Pinpoint the cell where the given text exists, returning its [X, Y] midpoint coordinate. 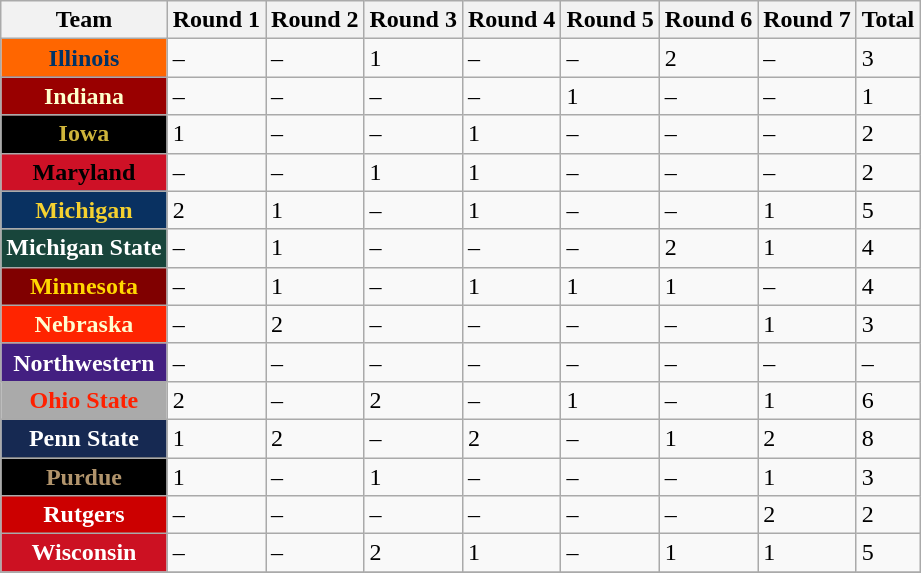
Northwestern [84, 362]
Iowa [84, 134]
Nebraska [84, 324]
Michigan State [84, 248]
Illinois [84, 58]
6 [888, 400]
Team [84, 20]
Round 2 [315, 20]
Round 6 [708, 20]
Indiana [84, 96]
Penn State [84, 438]
Rutgers [84, 515]
Round 5 [610, 20]
Round 3 [413, 20]
Round 1 [216, 20]
Total [888, 20]
Round 4 [511, 20]
Michigan [84, 210]
Purdue [84, 477]
8 [888, 438]
Wisconsin [84, 553]
Ohio State [84, 400]
Round 7 [807, 20]
Minnesota [84, 286]
Maryland [84, 172]
